Identify which cell holds the provided text, then report its [X, Y] central coordinate. 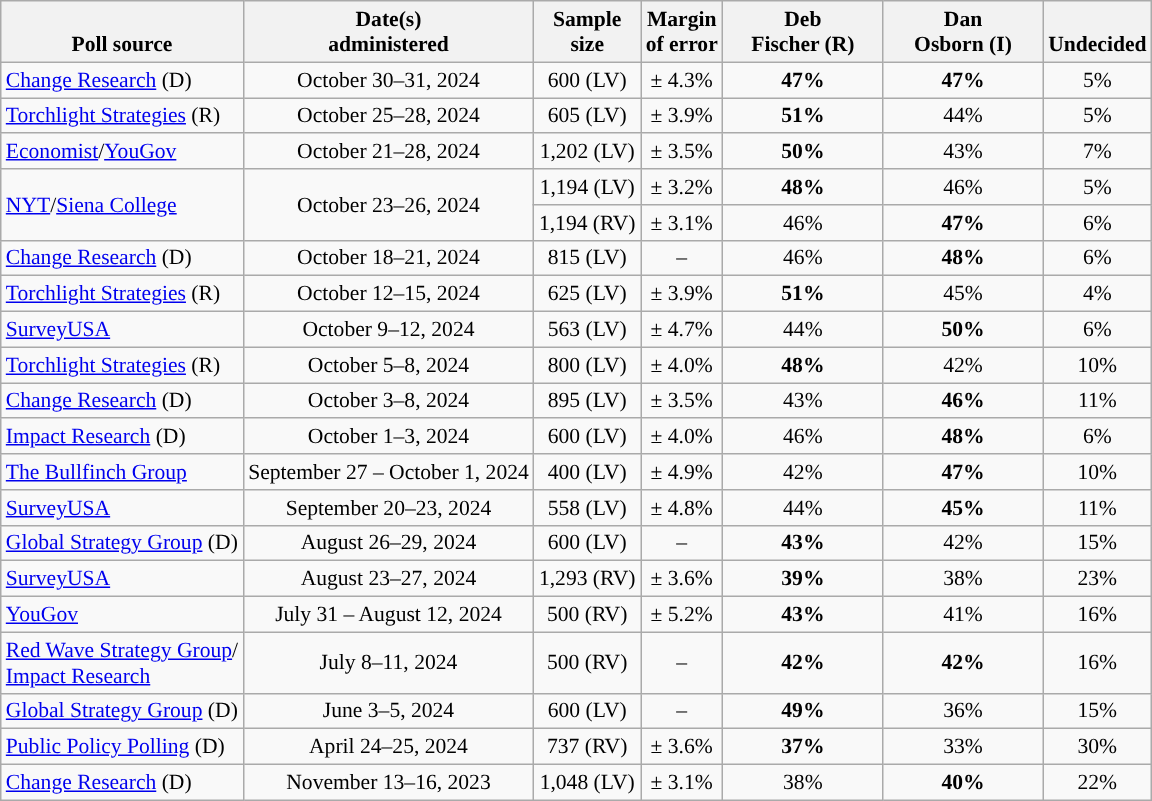
400 (LV) [588, 472]
22% [1097, 783]
Public Policy Polling (D) [122, 747]
September 27 – October 1, 2024 [388, 472]
Poll source [122, 32]
Economist/YouGov [122, 152]
Marginof error [682, 32]
October 18–21, 2024 [388, 258]
August 23–27, 2024 [388, 579]
Undecided [1097, 32]
1,293 (RV) [588, 579]
1,048 (LV) [588, 783]
1,194 (LV) [588, 187]
37% [803, 747]
Date(s)administered [388, 32]
1,194 (RV) [588, 223]
October 25–28, 2024 [388, 116]
November 13–16, 2023 [388, 783]
October 5–8, 2024 [388, 365]
YouGov [122, 615]
563 (LV) [588, 330]
41% [963, 615]
June 3–5, 2024 [388, 711]
625 (LV) [588, 294]
October 3–8, 2024 [388, 401]
± 5.2% [682, 615]
July 8–11, 2024 [388, 662]
Impact Research (D) [122, 437]
800 (LV) [588, 365]
October 9–12, 2024 [388, 330]
± 4.7% [682, 330]
August 26–29, 2024 [388, 543]
36% [963, 711]
49% [803, 711]
39% [803, 579]
± 4.3% [682, 80]
Samplesize [588, 32]
605 (LV) [588, 116]
23% [1097, 579]
30% [1097, 747]
The Bullfinch Group [122, 472]
NYT/Siena College [122, 204]
4% [1097, 294]
1,202 (LV) [588, 152]
815 (LV) [588, 258]
July 31 – August 12, 2024 [388, 615]
October 1–3, 2024 [388, 437]
40% [963, 783]
± 4.9% [682, 472]
Red Wave Strategy Group/Impact Research [122, 662]
± 4.8% [682, 508]
October 21–28, 2024 [388, 152]
737 (RV) [588, 747]
33% [963, 747]
October 12–15, 2024 [388, 294]
October 30–31, 2024 [388, 80]
DanOsborn (I) [963, 32]
7% [1097, 152]
September 20–23, 2024 [388, 508]
895 (LV) [588, 401]
October 23–26, 2024 [388, 204]
558 (LV) [588, 508]
± 3.2% [682, 187]
April 24–25, 2024 [388, 747]
DebFischer (R) [803, 32]
